Scan for the cell matching the given text and deliver its (X, Y) coordinate at center. 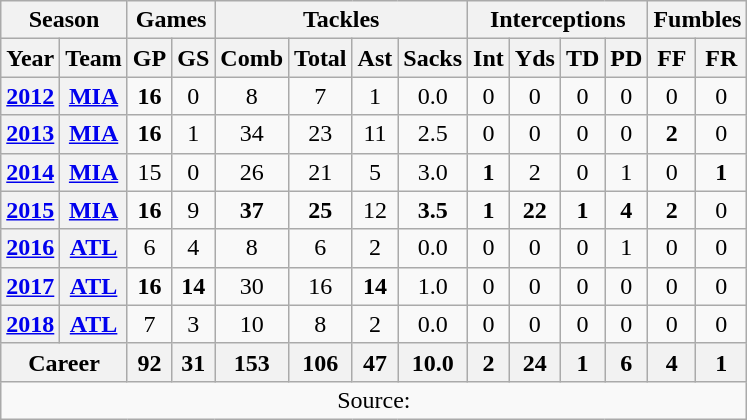
15 (149, 172)
22 (534, 210)
Interceptions (558, 20)
10.0 (433, 362)
FF (672, 58)
Sacks (433, 58)
2014 (30, 172)
Season (64, 20)
2017 (30, 286)
Team (94, 58)
24 (534, 362)
Yds (534, 58)
34 (252, 134)
TD (582, 58)
2012 (30, 96)
5 (375, 172)
92 (149, 362)
Total (321, 58)
2.5 (433, 134)
GS (194, 58)
PD (626, 58)
Source: (374, 400)
Int (489, 58)
Comb (252, 58)
Tackles (342, 20)
25 (321, 210)
37 (252, 210)
9 (194, 210)
3.5 (433, 210)
3 (194, 324)
30 (252, 286)
26 (252, 172)
47 (375, 362)
10 (252, 324)
21 (321, 172)
Year (30, 58)
23 (321, 134)
106 (321, 362)
3.0 (433, 172)
Career (64, 362)
2016 (30, 248)
2013 (30, 134)
2018 (30, 324)
12 (375, 210)
Ast (375, 58)
GP (149, 58)
1.0 (433, 286)
2015 (30, 210)
153 (252, 362)
FR (722, 58)
11 (375, 134)
31 (194, 362)
Games (170, 20)
Fumbles (698, 20)
